Search for the cell housing the specified text and yield its (x, y) center coordinate. 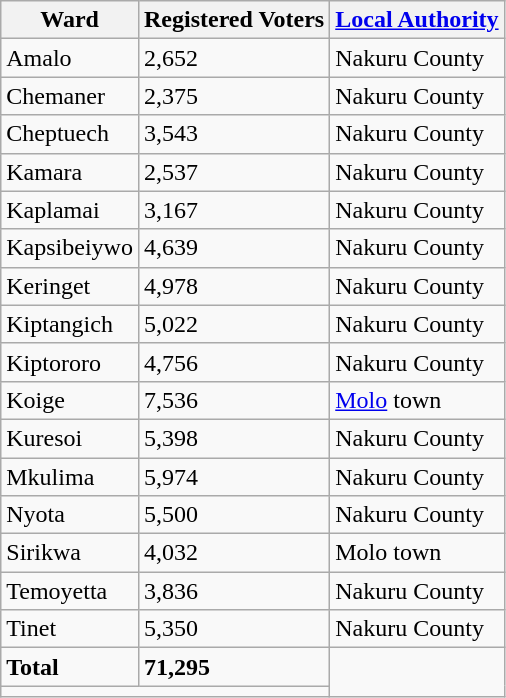
Koige (70, 400)
Kaplamai (70, 210)
Tinet (70, 629)
3,167 (234, 210)
4,978 (234, 286)
Sirikwa (70, 553)
5,350 (234, 629)
5,398 (234, 438)
Amalo (70, 58)
71,295 (234, 667)
Temoyetta (70, 591)
Chemaner (70, 96)
Kiptororo (70, 362)
Kapsibeiywo (70, 248)
Nyota (70, 515)
5,500 (234, 515)
Keringet (70, 286)
4,756 (234, 362)
Ward (70, 20)
3,543 (234, 134)
Kiptangich (70, 324)
5,974 (234, 477)
5,022 (234, 324)
Kamara (70, 172)
Local Authority (417, 20)
Mkulima (70, 477)
2,375 (234, 96)
Kuresoi (70, 438)
Cheptuech (70, 134)
4,639 (234, 248)
7,536 (234, 400)
2,652 (234, 58)
4,032 (234, 553)
2,537 (234, 172)
3,836 (234, 591)
Registered Voters (234, 20)
Total (70, 667)
